Provide the (X, Y) coordinate of the cell's center where the given text is located.  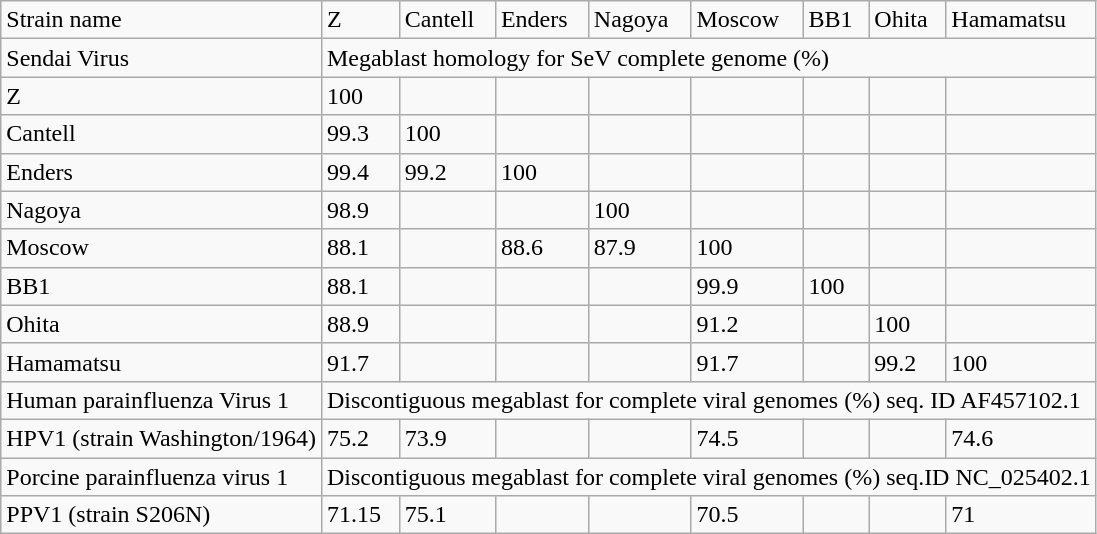
Human parainfluenza Virus 1 (162, 400)
70.5 (747, 515)
98.9 (360, 210)
Sendai Virus (162, 58)
Strain name (162, 20)
73.9 (447, 438)
Porcine parainfluenza virus 1 (162, 477)
PPV1 (strain S206N) (162, 515)
71.15 (360, 515)
88.9 (360, 324)
71 (1022, 515)
99.9 (747, 286)
91.2 (747, 324)
99.4 (360, 172)
Megablast homology for SeV complete genome (%) (708, 58)
Discontiguous megablast for complete viral genomes (%) seq. ID AF457102.1 (708, 400)
74.6 (1022, 438)
88.6 (542, 248)
74.5 (747, 438)
75.2 (360, 438)
75.1 (447, 515)
99.3 (360, 134)
HPV1 (strain Washington/1964) (162, 438)
87.9 (640, 248)
Discontiguous megablast for complete viral genomes (%) seq.ID NC_025402.1 (708, 477)
